Scan for the cell matching the given text and deliver its (x, y) coordinate at center. 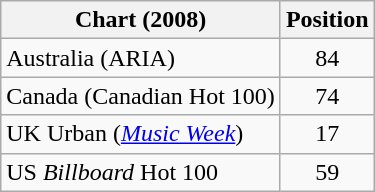
59 (327, 172)
Australia (ARIA) (141, 58)
74 (327, 96)
Chart (2008) (141, 20)
US Billboard Hot 100 (141, 172)
Canada (Canadian Hot 100) (141, 96)
17 (327, 134)
UK Urban (Music Week) (141, 134)
Position (327, 20)
84 (327, 58)
